Search for the cell housing the specified text and yield its [X, Y] center coordinate. 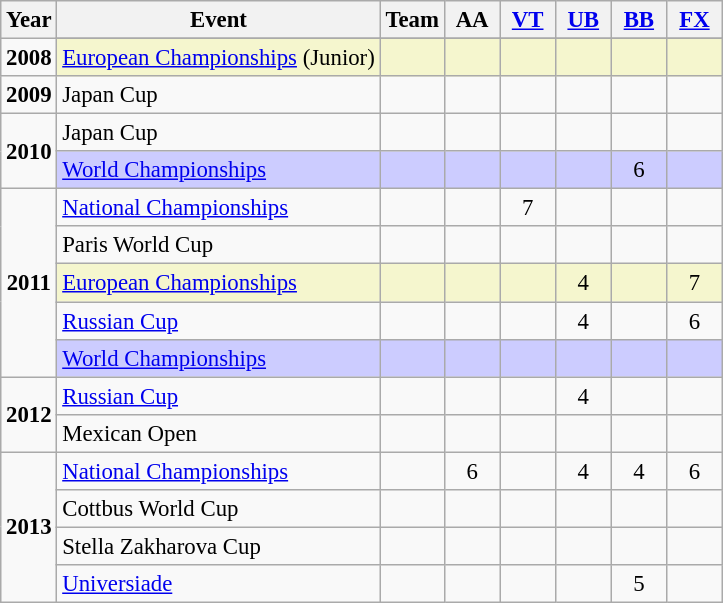
Mexican Open [218, 433]
2008 [29, 58]
2009 [29, 95]
European Championships [218, 283]
Universiade [218, 584]
2010 [29, 152]
AA [472, 20]
2012 [29, 414]
European Championships (Junior) [218, 58]
Year [29, 20]
5 [639, 584]
2011 [29, 283]
UB [583, 20]
VT [528, 20]
FX [695, 20]
Paris World Cup [218, 245]
Cottbus World Cup [218, 509]
Stella Zakharova Cup [218, 546]
Event [218, 20]
BB [639, 20]
2013 [29, 527]
Team [412, 20]
